Provide the [x, y] coordinate of the cell's center where the given text is located.  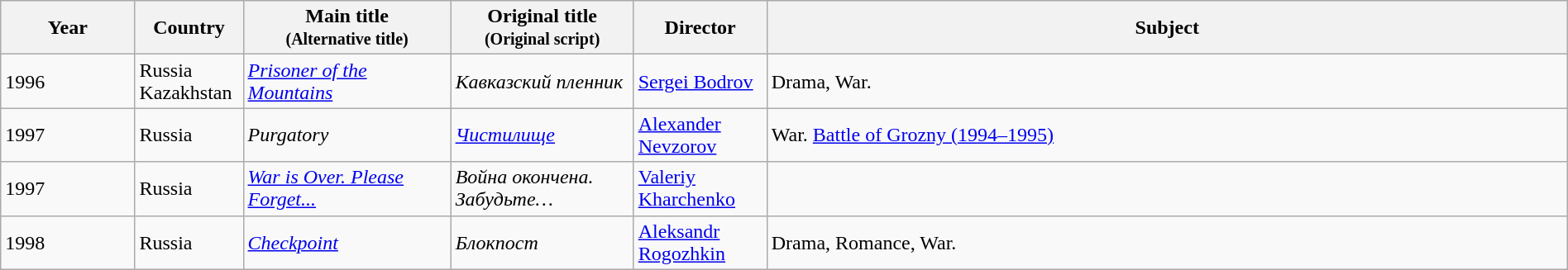
Subject [1167, 28]
Main title(Alternative title) [347, 28]
Sergei Bodrov [700, 81]
Year [68, 28]
Кавказский пленник [543, 81]
Война окончена. Забудьте… [543, 188]
Country [189, 28]
Блокпост [543, 243]
Alexander Nevzorov [700, 135]
War is Over. Please Forget... [347, 188]
Director [700, 28]
1996 [68, 81]
RussiaKazakhstan [189, 81]
Чистилище [543, 135]
Valeriy Kharchenko [700, 188]
Prisoner of the Mountains [347, 81]
War. Battle of Grozny (1994–1995) [1167, 135]
Original title(Original script) [543, 28]
Aleksandr Rogozhkin [700, 243]
Purgatory [347, 135]
1998 [68, 243]
Checkpoint [347, 243]
Drama, Romance, War. [1167, 243]
Drama, War. [1167, 81]
